Detect which cell encompasses the target text, then output its (X, Y) center coordinate. 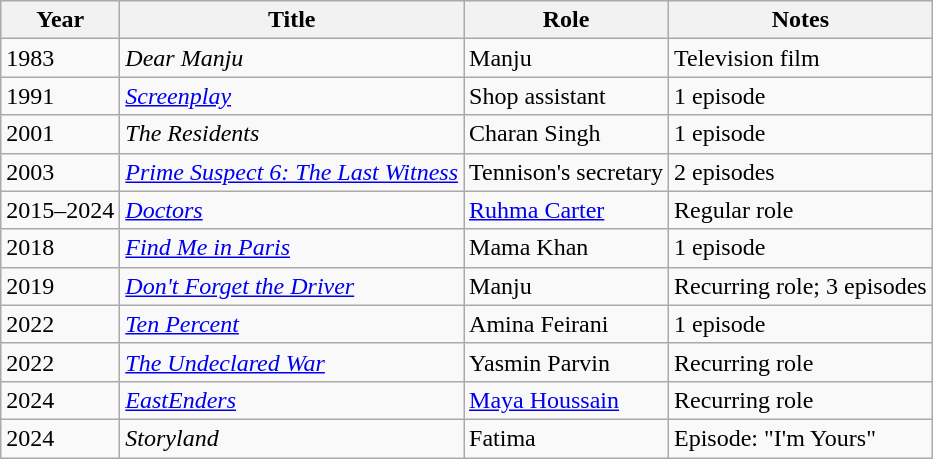
1991 (60, 96)
Recurring role; 3 episodes (801, 286)
Shop assistant (566, 96)
Maya Houssain (566, 400)
Role (566, 20)
1983 (60, 58)
Storyland (292, 438)
Screenplay (292, 96)
2 episodes (801, 172)
Dear Manju (292, 58)
2018 (60, 248)
Yasmin Parvin (566, 362)
EastEnders (292, 400)
The Undeclared War (292, 362)
2015–2024 (60, 210)
2019 (60, 286)
2003 (60, 172)
Episode: "I'm Yours" (801, 438)
Find Me in Paris (292, 248)
Charan Singh (566, 134)
Ten Percent (292, 324)
Doctors (292, 210)
Don't Forget the Driver (292, 286)
Notes (801, 20)
Prime Suspect 6: The Last Witness (292, 172)
Year (60, 20)
Ruhma Carter (566, 210)
Amina Feirani (566, 324)
Regular role (801, 210)
The Residents (292, 134)
Tennison's secretary (566, 172)
Title (292, 20)
Mama Khan (566, 248)
Fatima (566, 438)
2001 (60, 134)
Television film (801, 58)
